Locate the cell with the specified text and output its (X, Y) center coordinate. 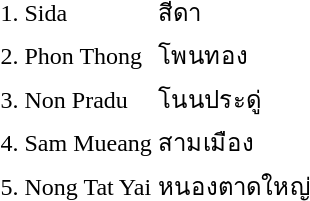
Phon Thong (88, 56)
Sam Mueang (88, 142)
Non Pradu (88, 99)
